Pinpoint the cell where the given text exists, returning its [X, Y] midpoint coordinate. 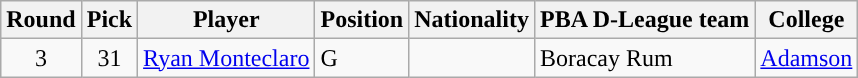
Round [41, 20]
Boracay Rum [644, 58]
Position [362, 20]
College [806, 20]
31 [109, 58]
Ryan Monteclaro [226, 58]
Nationality [472, 20]
Adamson [806, 58]
G [362, 58]
3 [41, 58]
Pick [109, 20]
PBA D-League team [644, 20]
Player [226, 20]
